Search for the cell housing the specified text and yield its [x, y] center coordinate. 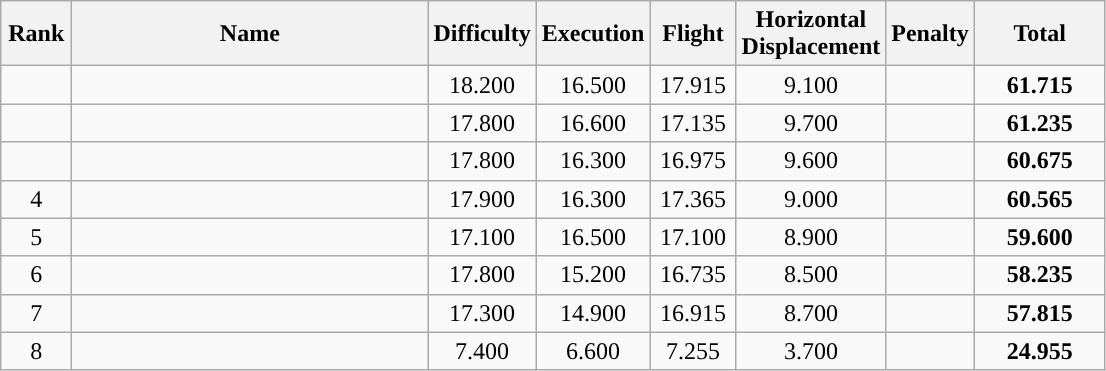
9.000 [811, 199]
Difficulty [482, 34]
9.100 [811, 85]
24.955 [1040, 351]
Flight [693, 34]
16.600 [593, 123]
Rank [36, 34]
6.600 [593, 351]
15.200 [593, 275]
16.915 [693, 313]
17.915 [693, 85]
Execution [593, 34]
60.565 [1040, 199]
17.365 [693, 199]
14.900 [593, 313]
61.715 [1040, 85]
8.700 [811, 313]
17.300 [482, 313]
7.400 [482, 351]
9.600 [811, 161]
18.200 [482, 85]
8.500 [811, 275]
7 [36, 313]
17.900 [482, 199]
Total [1040, 34]
7.255 [693, 351]
6 [36, 275]
17.135 [693, 123]
58.235 [1040, 275]
61.235 [1040, 123]
4 [36, 199]
3.700 [811, 351]
16.735 [693, 275]
60.675 [1040, 161]
8.900 [811, 237]
5 [36, 237]
8 [36, 351]
16.975 [693, 161]
Penalty [930, 34]
Horizontal Displacement [811, 34]
9.700 [811, 123]
59.600 [1040, 237]
Name [250, 34]
57.815 [1040, 313]
